Extract the (x, y) coordinate from the center of the cell holding the provided text.  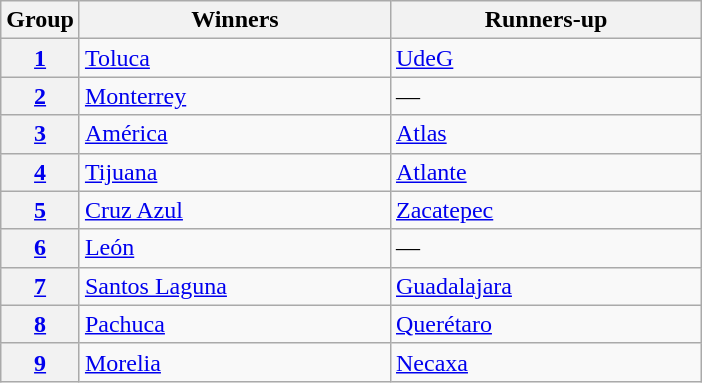
Necaxa (546, 362)
Atlas (546, 134)
Tijuana (234, 172)
Cruz Azul (234, 210)
Atlante (546, 172)
León (234, 248)
Zacatepec (546, 210)
7 (40, 286)
8 (40, 324)
4 (40, 172)
5 (40, 210)
UdeG (546, 58)
Morelia (234, 362)
2 (40, 96)
Runners-up (546, 20)
Winners (234, 20)
Toluca (234, 58)
9 (40, 362)
Pachuca (234, 324)
6 (40, 248)
1 (40, 58)
3 (40, 134)
América (234, 134)
Guadalajara (546, 286)
Santos Laguna (234, 286)
Monterrey (234, 96)
Group (40, 20)
Querétaro (546, 324)
